Provide the [x, y] coordinate of the cell's center where the given text is located.  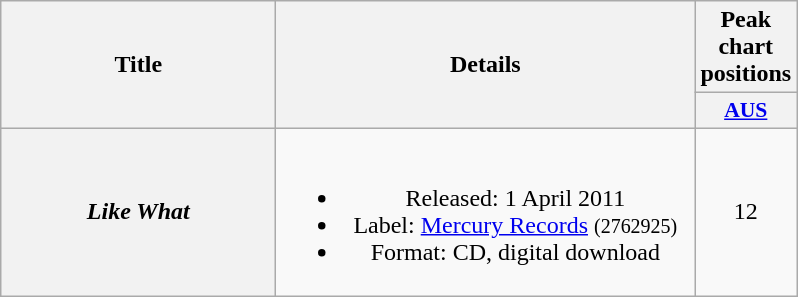
Title [138, 65]
12 [746, 212]
AUS [746, 111]
Peak chart positions [746, 47]
Released: 1 April 2011Label: Mercury Records (2762925)Format: CD, digital download [486, 212]
Details [486, 65]
Like What [138, 212]
